Scan for the cell matching the given text and deliver its (X, Y) coordinate at center. 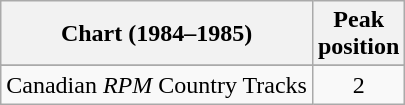
2 (358, 85)
Peakposition (358, 34)
Chart (1984–1985) (157, 34)
Canadian RPM Country Tracks (157, 85)
